Extract the (X, Y) coordinate from the center of the cell holding the provided text.  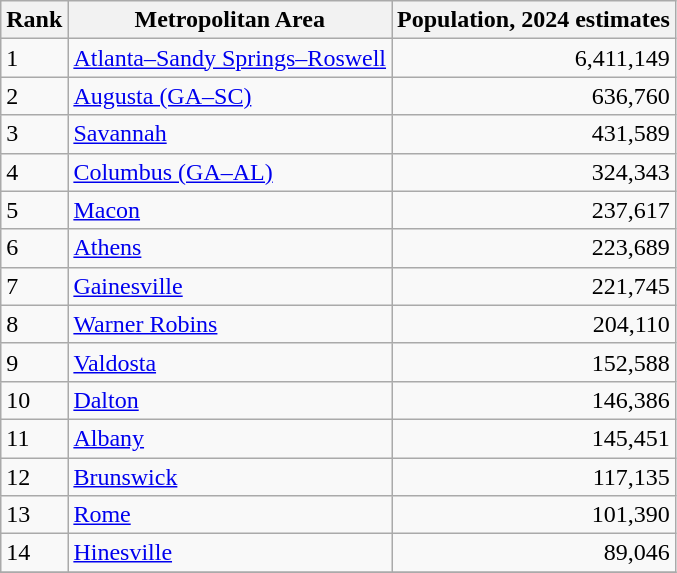
101,390 (534, 515)
Hinesville (230, 553)
431,589 (534, 134)
12 (34, 477)
6 (34, 248)
Savannah (230, 134)
Rome (230, 515)
145,451 (534, 438)
117,135 (534, 477)
Metropolitan Area (230, 20)
10 (34, 400)
Valdosta (230, 362)
152,588 (534, 362)
223,689 (534, 248)
7 (34, 286)
Columbus (GA–AL) (230, 172)
Warner Robins (230, 324)
2 (34, 96)
Athens (230, 248)
1 (34, 58)
204,110 (534, 324)
Gainesville (230, 286)
14 (34, 553)
Brunswick (230, 477)
Atlanta–Sandy Springs–Roswell (230, 58)
Population, 2024 estimates (534, 20)
Rank (34, 20)
146,386 (534, 400)
237,617 (534, 210)
89,046 (534, 553)
Dalton (230, 400)
13 (34, 515)
221,745 (534, 286)
Albany (230, 438)
324,343 (534, 172)
6,411,149 (534, 58)
636,760 (534, 96)
8 (34, 324)
4 (34, 172)
Macon (230, 210)
9 (34, 362)
Augusta (GA–SC) (230, 96)
3 (34, 134)
5 (34, 210)
11 (34, 438)
